Return (X, Y) of the center of cell containing provided text 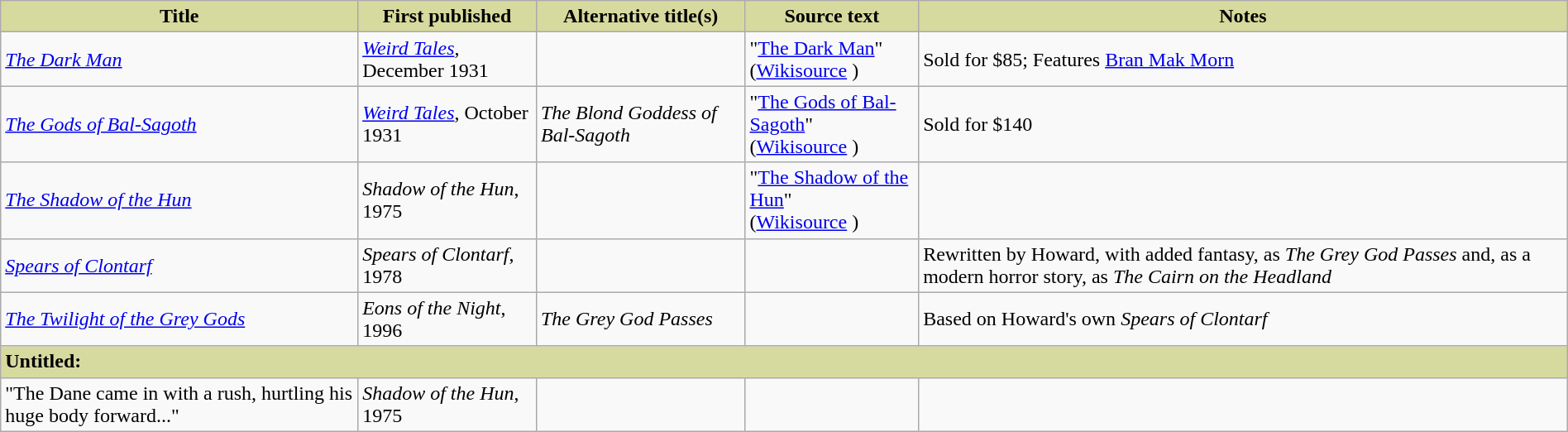
The Twilight of the Grey Gods (179, 319)
Based on Howard's own Spears of Clontarf (1244, 319)
Alternative title(s) (640, 17)
First published (447, 17)
"The Dane came in with a rush, hurtling his huge body forward..." (179, 404)
"The Dark Man" (Wikisource ) (832, 60)
Spears of Clontarf, 1978 (447, 265)
Title (179, 17)
Source text (832, 17)
Sold for $85; Features Bran Mak Morn (1244, 60)
The Dark Man (179, 60)
The Grey God Passes (640, 319)
Untitled: (784, 362)
Notes (1244, 17)
"The Shadow of the Hun" (Wikisource ) (832, 200)
Spears of Clontarf (179, 265)
The Shadow of the Hun (179, 200)
"The Gods of Bal-Sagoth" (Wikisource ) (832, 124)
The Gods of Bal-Sagoth (179, 124)
Eons of the Night, 1996 (447, 319)
Weird Tales, October 1931 (447, 124)
Sold for $140 (1244, 124)
Weird Tales, December 1931 (447, 60)
Rewritten by Howard, with added fantasy, as The Grey God Passes and, as a modern horror story, as The Cairn on the Headland (1244, 265)
The Blond Goddess of Bal-Sagoth (640, 124)
